Detect which cell encompasses the target text, then output its [X, Y] center coordinate. 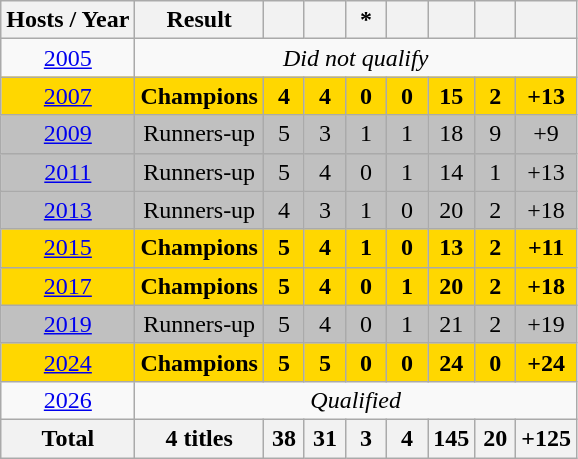
* [366, 20]
2013 [68, 210]
+9 [546, 134]
31 [324, 438]
2015 [68, 248]
Qualified [356, 400]
+11 [546, 248]
145 [452, 438]
2011 [68, 172]
14 [452, 172]
Hosts / Year [68, 20]
2007 [68, 96]
+19 [546, 324]
9 [496, 134]
2009 [68, 134]
15 [452, 96]
Total [68, 438]
38 [284, 438]
2026 [68, 400]
Did not qualify [356, 58]
18 [452, 134]
24 [452, 362]
13 [452, 248]
21 [452, 324]
2017 [68, 286]
Result [199, 20]
2019 [68, 324]
+125 [546, 438]
+24 [546, 362]
2024 [68, 362]
2005 [68, 58]
4 titles [199, 438]
